Pinpoint the cell where the given text exists, returning its [x, y] midpoint coordinate. 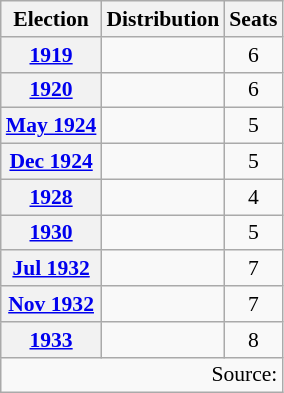
1919 [52, 55]
May 1924 [52, 126]
Distribution [162, 19]
4 [253, 197]
Seats [253, 19]
Election [52, 19]
Nov 1932 [52, 304]
1930 [52, 233]
8 [253, 340]
Dec 1924 [52, 162]
Jul 1932 [52, 269]
1933 [52, 340]
Source: [142, 375]
1928 [52, 197]
1920 [52, 90]
